Output the [x, y] coordinate of the center of the cell containing the given text.  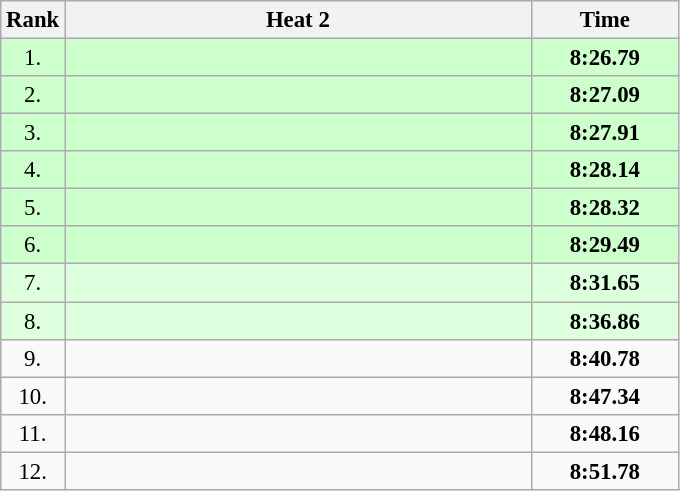
Rank [33, 20]
3. [33, 133]
8:36.86 [604, 321]
8:26.79 [604, 58]
10. [33, 396]
5. [33, 208]
8:40.78 [604, 358]
8:28.32 [604, 208]
8:48.16 [604, 433]
7. [33, 283]
Heat 2 [298, 20]
8:47.34 [604, 396]
8:27.91 [604, 133]
8:27.09 [604, 95]
8:31.65 [604, 283]
2. [33, 95]
9. [33, 358]
8:28.14 [604, 170]
8:29.49 [604, 245]
Time [604, 20]
8:51.78 [604, 471]
4. [33, 170]
11. [33, 433]
8. [33, 321]
6. [33, 245]
12. [33, 471]
1. [33, 58]
